Return (X, Y) of the center of cell containing provided text 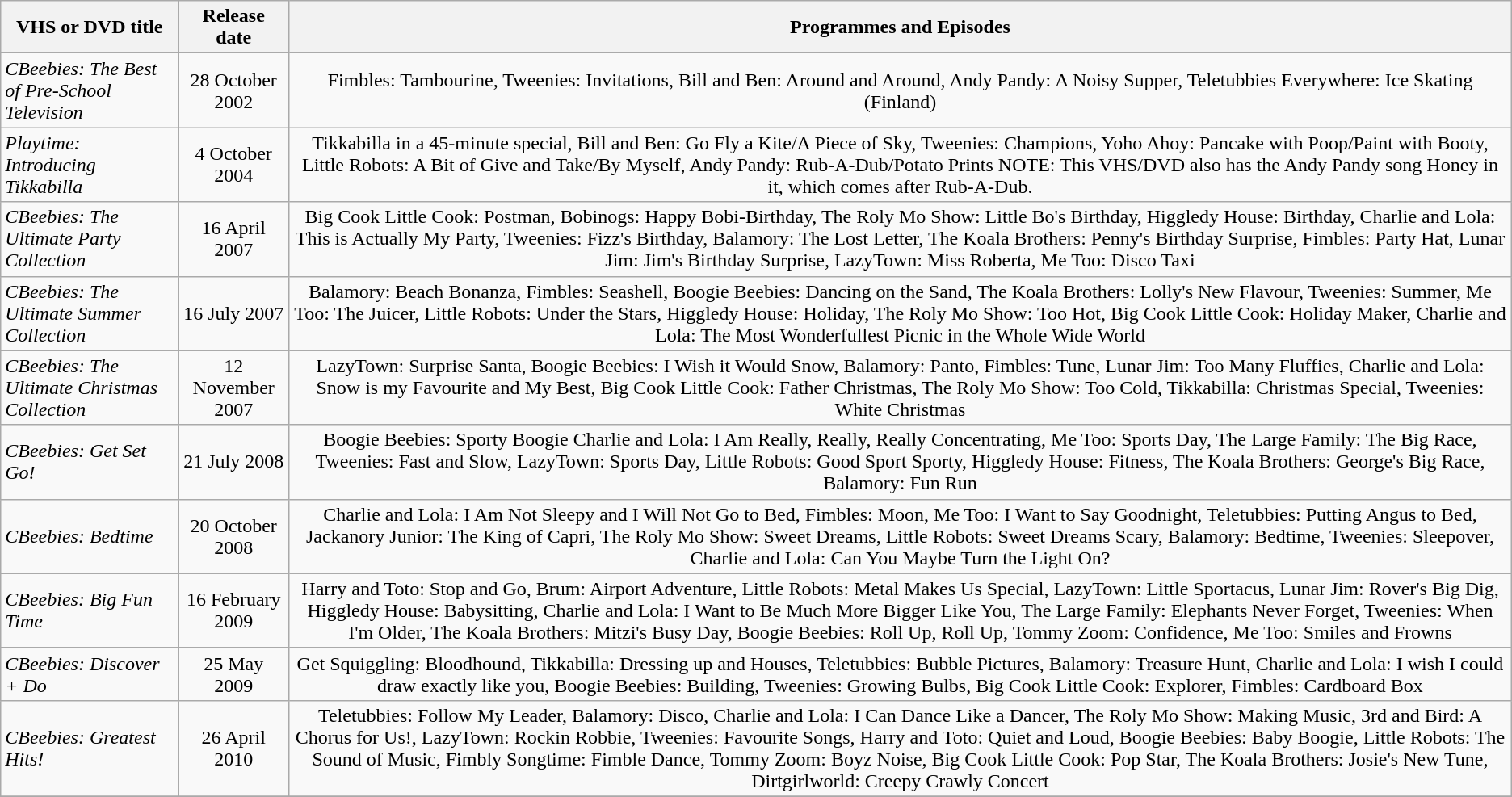
CBeebies: The Ultimate Summer Collection (90, 313)
Programmes and Episodes (901, 27)
VHS or DVD title (90, 27)
CBeebies: The Ultimate Christmas Collection (90, 388)
20 October 2008 (234, 536)
CBeebies: Bedtime (90, 536)
CBeebies: The Ultimate Party Collection (90, 239)
Release date (234, 27)
CBeebies: The Best of Pre-School Television (90, 90)
25 May 2009 (234, 673)
12 November 2007 (234, 388)
16 April 2007 (234, 239)
CBeebies: Greatest Hits! (90, 748)
CBeebies: Discover + Do (90, 673)
CBeebies: Big Fun Time (90, 610)
28 October 2002 (234, 90)
16 July 2007 (234, 313)
21 July 2008 (234, 462)
16 February 2009 (234, 610)
26 April 2010 (234, 748)
Playtime: Introducing Tikkabilla (90, 165)
CBeebies: Get Set Go! (90, 462)
4 October 2004 (234, 165)
